From the cell containing the given text, extract its center point as [x, y] coordinate. 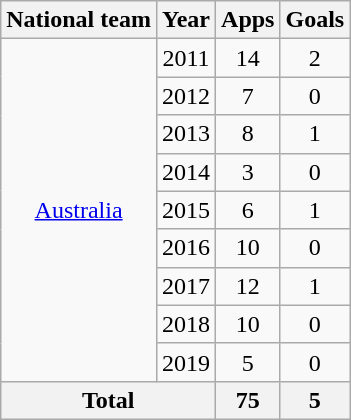
Australia [79, 210]
2019 [186, 362]
2013 [186, 134]
2011 [186, 58]
Goals [315, 20]
2012 [186, 96]
12 [248, 286]
3 [248, 172]
2018 [186, 324]
2015 [186, 210]
7 [248, 96]
2017 [186, 286]
8 [248, 134]
6 [248, 210]
2016 [186, 248]
2 [315, 58]
National team [79, 20]
14 [248, 58]
Apps [248, 20]
75 [248, 400]
Total [108, 400]
Year [186, 20]
2014 [186, 172]
